Output the (X, Y) coordinate of the center of the cell containing the given text.  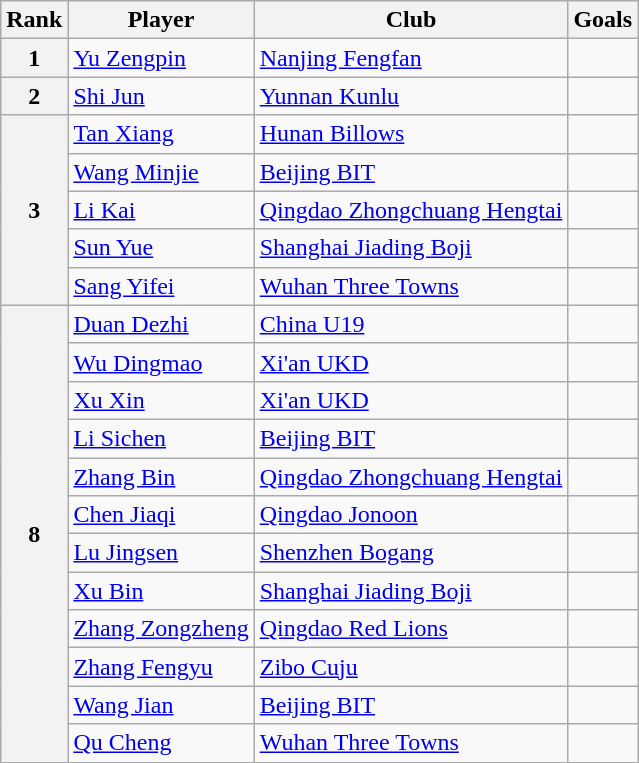
Sang Yifei (161, 286)
Lu Jingsen (161, 553)
Wu Dingmao (161, 362)
3 (34, 210)
Tan Xiang (161, 134)
Sun Yue (161, 248)
Qingdao Jonoon (411, 515)
Goals (603, 20)
Player (161, 20)
Rank (34, 20)
Yunnan Kunlu (411, 96)
Yu Zengpin (161, 58)
Chen Jiaqi (161, 515)
Zhang Fengyu (161, 667)
Zhang Zongzheng (161, 629)
Li Sichen (161, 438)
Zhang Bin (161, 477)
Zibo Cuju (411, 667)
Xu Bin (161, 591)
China U19 (411, 324)
1 (34, 58)
Li Kai (161, 210)
Nanjing Fengfan (411, 58)
Shi Jun (161, 96)
Qingdao Red Lions (411, 629)
Xu Xin (161, 400)
Wang Minjie (161, 172)
Hunan Billows (411, 134)
Club (411, 20)
8 (34, 534)
Qu Cheng (161, 743)
Wang Jian (161, 705)
Duan Dezhi (161, 324)
Shenzhen Bogang (411, 553)
2 (34, 96)
